From the cell containing the given text, extract its center point as (x, y) coordinate. 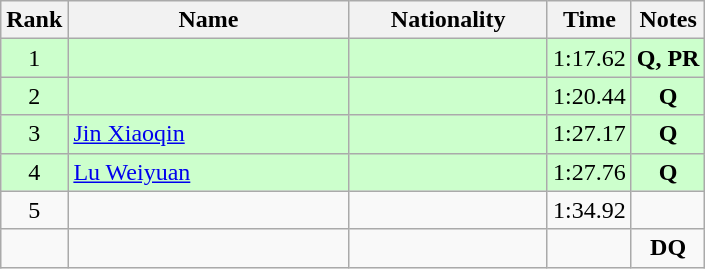
Time (589, 20)
1:27.17 (589, 134)
Name (208, 20)
4 (34, 172)
Lu Weiyuan (208, 172)
1:20.44 (589, 96)
2 (34, 96)
1:27.76 (589, 172)
1:34.92 (589, 210)
Nationality (448, 20)
1 (34, 58)
Jin Xiaoqin (208, 134)
Rank (34, 20)
3 (34, 134)
Notes (668, 20)
Q, PR (668, 58)
5 (34, 210)
DQ (668, 248)
1:17.62 (589, 58)
